Return (x, y) of the center of cell containing provided text 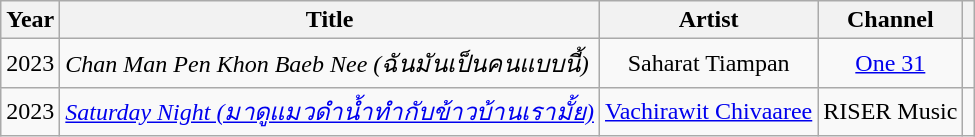
RISER Music (890, 112)
Artist (708, 20)
Saturday Night (มาดูแมวดำน้ำทำกับข้าวบ้านเรามั้ย) (330, 112)
Channel (890, 20)
Year (30, 20)
Title (330, 20)
Saharat Tiampan (708, 64)
Chan Man Pen Khon Baeb Nee (ฉันมันเป็นคนแบบนี้) (330, 64)
One 31 (890, 64)
Vachirawit Chivaaree (708, 112)
